Extract the (X, Y) coordinate from the center of the cell holding the provided text.  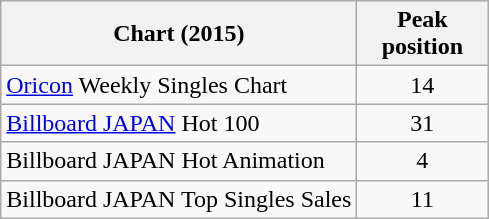
Chart (2015) (179, 34)
Billboard JAPAN Hot Animation (179, 161)
31 (422, 123)
11 (422, 199)
4 (422, 161)
Billboard JAPAN Top Singles Sales (179, 199)
Peak position (422, 34)
Oricon Weekly Singles Chart (179, 85)
Billboard JAPAN Hot 100 (179, 123)
14 (422, 85)
